Search for the cell housing the specified text and yield its (X, Y) center coordinate. 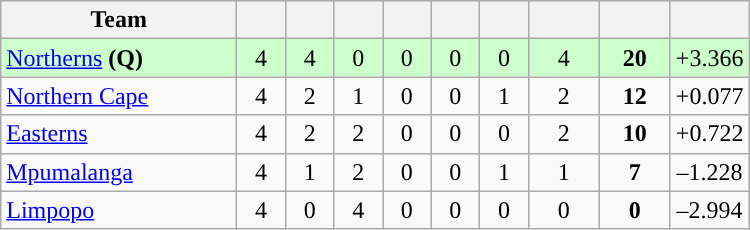
7 (634, 172)
–1.228 (710, 172)
10 (634, 134)
–2.994 (710, 210)
Mpumalanga (119, 172)
Easterns (119, 134)
Northern Cape (119, 96)
Limpopo (119, 210)
+0.722 (710, 134)
12 (634, 96)
20 (634, 58)
+0.077 (710, 96)
Northerns (Q) (119, 58)
+3.366 (710, 58)
Team (119, 20)
